From the cell containing the given text, extract its center point as (X, Y) coordinate. 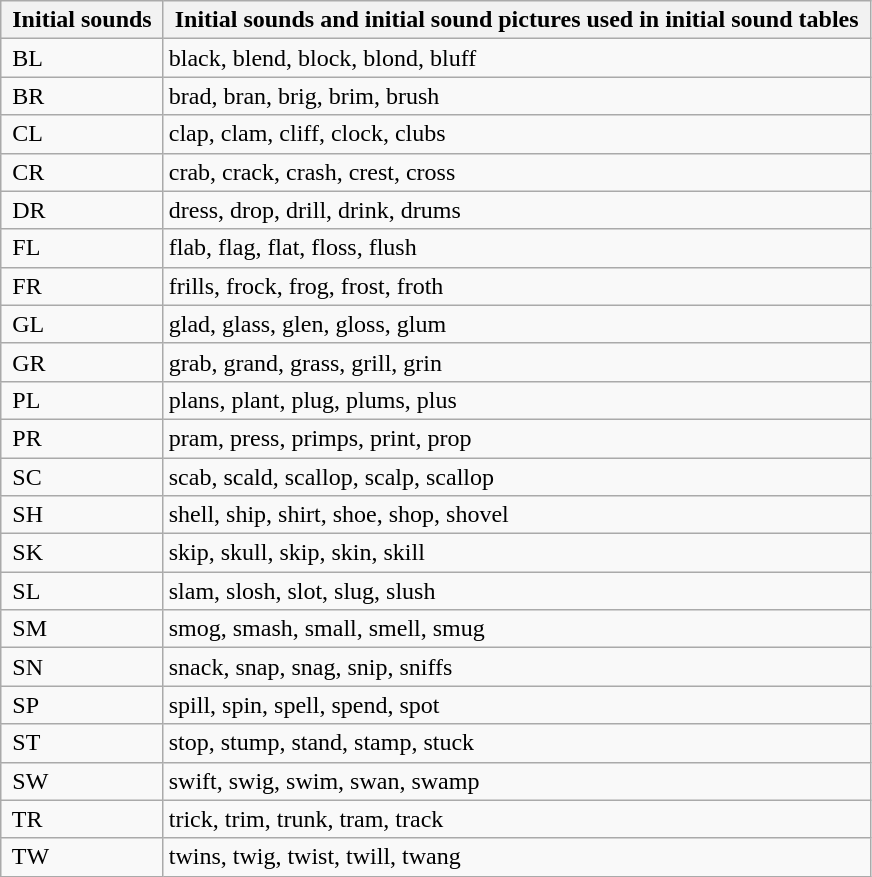
Initial sounds (82, 20)
swift, swig, swim, swan, swamp (516, 781)
PL (82, 400)
glad, glass, glen, gloss, glum (516, 324)
flab, flag, flat, floss, flush (516, 248)
shell, ship, shirt, shoe, shop, shovel (516, 515)
plans, plant, plug, plums, plus (516, 400)
brad, bran, brig, brim, brush (516, 96)
PR (82, 438)
SW (82, 781)
crab, crack, crash, crest, cross (516, 172)
stop, stump, stand, stamp, stuck (516, 743)
spill, spin, spell, spend, spot (516, 705)
grab, grand, grass, grill, grin (516, 362)
black, blend, block, blond, bluff (516, 58)
dress, drop, drill, drink, drums (516, 210)
SK (82, 553)
FL (82, 248)
CL (82, 134)
smog, smash, small, smell, smug (516, 629)
SN (82, 667)
BL (82, 58)
SM (82, 629)
snack, snap, snag, snip, sniffs (516, 667)
FR (82, 286)
scab, scald, scallop, scalp, scallop (516, 477)
TR (82, 819)
SH (82, 515)
SC (82, 477)
TW (82, 857)
frills, frock, frog, frost, froth (516, 286)
twins, twig, twist, twill, twang (516, 857)
SL (82, 591)
CR (82, 172)
trick, trim, trunk, tram, track (516, 819)
BR (82, 96)
GL (82, 324)
clap, clam, cliff, clock, clubs (516, 134)
pram, press, primps, print, prop (516, 438)
GR (82, 362)
Initial sounds and initial sound pictures used in initial sound tables (516, 20)
SP (82, 705)
ST (82, 743)
slam, slosh, slot, slug, slush (516, 591)
skip, skull, skip, skin, skill (516, 553)
DR (82, 210)
